Pinpoint the cell where the given text exists, returning its [X, Y] midpoint coordinate. 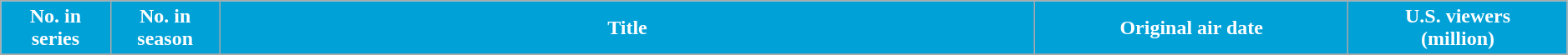
U.S. viewers(million) [1459, 28]
No. inseries [55, 28]
Title [627, 28]
No. inseason [165, 28]
Original air date [1191, 28]
